Search for the cell housing the specified text and yield its [X, Y] center coordinate. 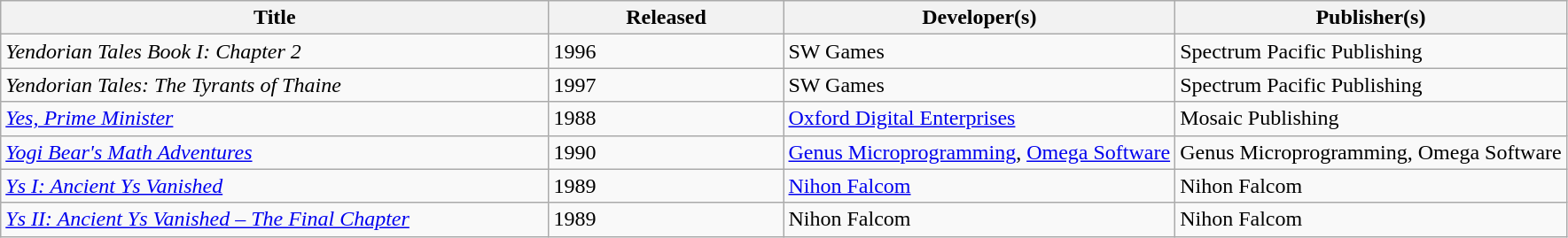
Title [275, 18]
Yogi Bear's Math Adventures [275, 152]
Developer(s) [979, 18]
1996 [667, 51]
Yendorian Tales: The Tyrants of Thaine [275, 85]
Oxford Digital Enterprises [979, 119]
1988 [667, 119]
Released [667, 18]
Ys I: Ancient Ys Vanished [275, 186]
Yes, Prime Minister [275, 119]
Publisher(s) [1371, 18]
1990 [667, 152]
Mosaic Publishing [1371, 119]
Ys II: Ancient Ys Vanished – The Final Chapter [275, 219]
1997 [667, 85]
Yendorian Tales Book I: Chapter 2 [275, 51]
